Provide the (x, y) coordinate of the cell's center where the given text is located.  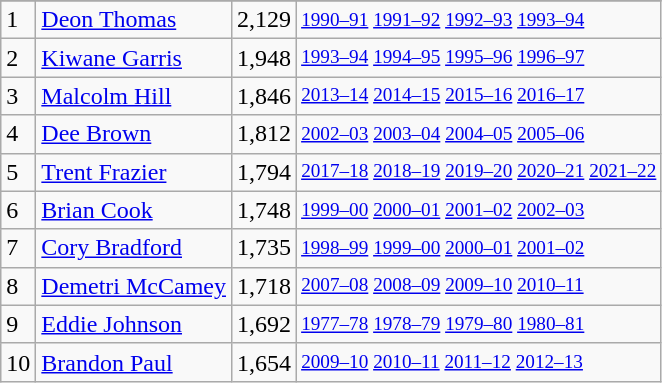
Demetri McCamey (134, 286)
Kiwane Garris (134, 58)
1,812 (264, 134)
1,748 (264, 210)
Cory Bradford (134, 248)
Deon Thomas (134, 20)
Brian Cook (134, 210)
2002–03 2003–04 2004–05 2005–06 (479, 134)
1,735 (264, 248)
1,794 (264, 172)
2 (18, 58)
Eddie Johnson (134, 324)
1990–91 1991–92 1992–93 1993–94 (479, 20)
Brandon Paul (134, 362)
1,718 (264, 286)
2009–10 2010–11 2011–12 2012–13 (479, 362)
2,129 (264, 20)
1,948 (264, 58)
Dee Brown (134, 134)
1977–78 1978–79 1979–80 1980–81 (479, 324)
7 (18, 248)
3 (18, 96)
Trent Frazier (134, 172)
Malcolm Hill (134, 96)
5 (18, 172)
6 (18, 210)
1,692 (264, 324)
1,654 (264, 362)
4 (18, 134)
10 (18, 362)
1993–94 1994–95 1995–96 1996–97 (479, 58)
1999–00 2000–01 2001–02 2002–03 (479, 210)
1,846 (264, 96)
1 (18, 20)
9 (18, 324)
8 (18, 286)
1998–99 1999–00 2000–01 2001–02 (479, 248)
2013–14 2014–15 2015–16 2016–17 (479, 96)
2017–18 2018–19 2019–20 2020–21 2021–22 (479, 172)
2007–08 2008–09 2009–10 2010–11 (479, 286)
